Return the [X, Y] coordinate for the center point of the cell that contains the specified text.  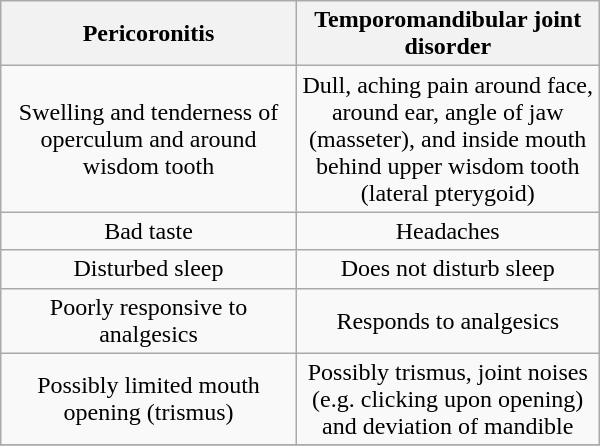
Dull, aching pain around face, around ear, angle of jaw (masseter), and inside mouth behind upper wisdom tooth (lateral pterygoid) [448, 139]
Headaches [448, 231]
Possibly trismus, joint noises (e.g. clicking upon opening) and deviation of mandible [448, 399]
Responds to analgesics [448, 320]
Poorly responsive to analgesics [148, 320]
Temporomandibular joint disorder [448, 34]
Disturbed sleep [148, 269]
Swelling and tenderness of operculum and around wisdom tooth [148, 139]
Possibly limited mouth opening (trismus) [148, 399]
Pericoronitis [148, 34]
Does not disturb sleep [448, 269]
Bad taste [148, 231]
